For the text-containing cell, return its midpoint in [X, Y] coordinate format. 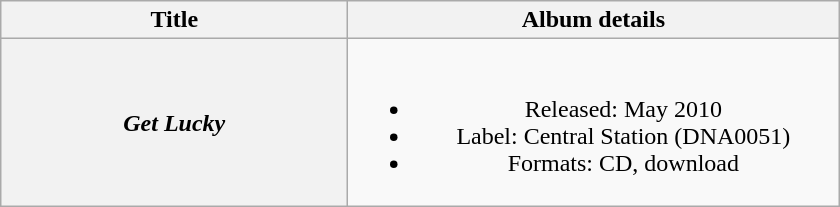
Released: May 2010Label: Central Station (DNA0051)Formats: CD, download [594, 122]
Album details [594, 20]
Get Lucky [174, 122]
Title [174, 20]
